Return (x, y) of the center of cell containing provided text 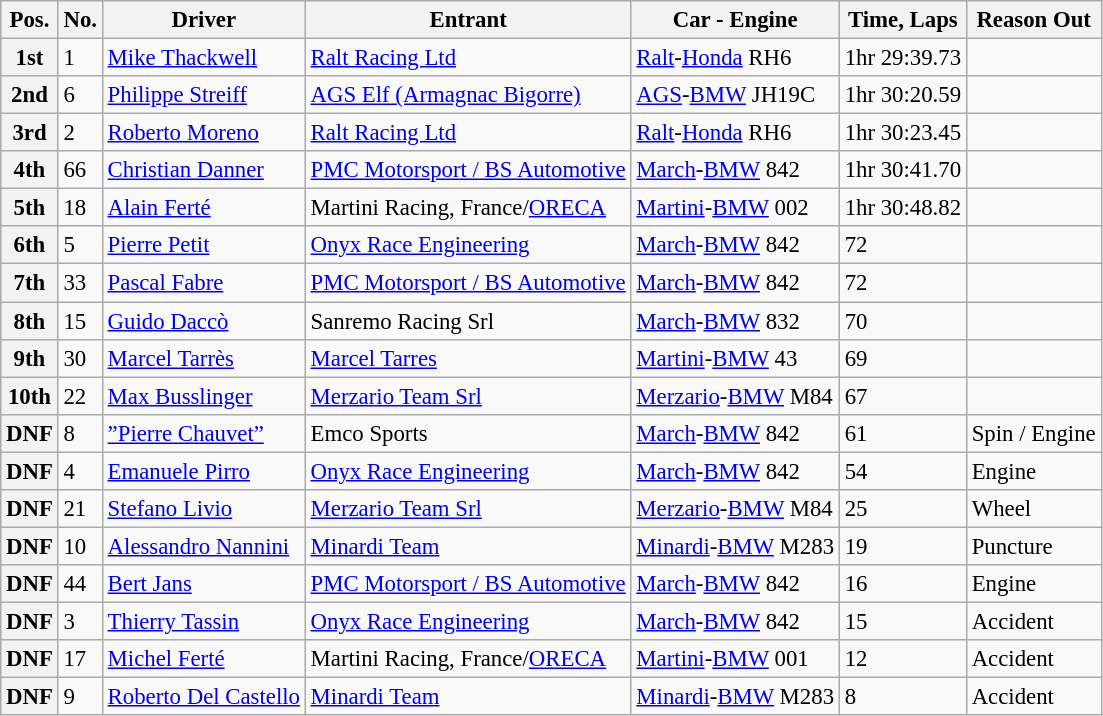
17 (80, 659)
12 (902, 659)
6th (30, 245)
1 (80, 58)
Philippe Streiff (204, 95)
30 (80, 358)
9th (30, 358)
69 (902, 358)
Reason Out (1034, 20)
Roberto Del Castello (204, 697)
Car - Engine (735, 20)
Martini-BMW 43 (735, 358)
3 (80, 621)
1hr 30:48.82 (902, 208)
5 (80, 245)
33 (80, 283)
70 (902, 321)
1hr 30:20.59 (902, 95)
7th (30, 283)
Guido Daccò (204, 321)
Pierre Petit (204, 245)
Emco Sports (468, 433)
1hr 30:23.45 (902, 133)
18 (80, 208)
67 (902, 396)
Stefano Livio (204, 509)
Michel Ferté (204, 659)
Max Busslinger (204, 396)
54 (902, 471)
Roberto Moreno (204, 133)
Puncture (1034, 546)
2nd (30, 95)
9 (80, 697)
Driver (204, 20)
Time, Laps (902, 20)
5th (30, 208)
19 (902, 546)
AGS-BMW JH19C (735, 95)
8th (30, 321)
66 (80, 170)
Alain Ferté (204, 208)
AGS Elf (Armagnac Bigorre) (468, 95)
Mike Thackwell (204, 58)
Alessandro Nannini (204, 546)
4th (30, 170)
March-BMW 832 (735, 321)
Marcel Tarrès (204, 358)
21 (80, 509)
1hr 29:39.73 (902, 58)
4 (80, 471)
Emanuele Pirro (204, 471)
Wheel (1034, 509)
10 (80, 546)
6 (80, 95)
25 (902, 509)
2 (80, 133)
Sanremo Racing Srl (468, 321)
22 (80, 396)
3rd (30, 133)
Pascal Fabre (204, 283)
Martini-BMW 001 (735, 659)
61 (902, 433)
No. (80, 20)
Martini-BMW 002 (735, 208)
44 (80, 584)
Marcel Tarres (468, 358)
Pos. (30, 20)
10th (30, 396)
Bert Jans (204, 584)
Thierry Tassin (204, 621)
Christian Danner (204, 170)
1st (30, 58)
1hr 30:41.70 (902, 170)
Spin / Engine (1034, 433)
”Pierre Chauvet” (204, 433)
16 (902, 584)
Entrant (468, 20)
